From the cell containing the given text, extract its center point as [X, Y] coordinate. 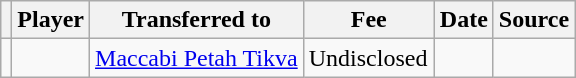
Date [464, 20]
Undisclosed [368, 58]
Source [534, 20]
Maccabi Petah Tikva [197, 58]
Transferred to [197, 20]
Fee [368, 20]
Player [51, 20]
